Locate the cell with the specified text and output its (x, y) center coordinate. 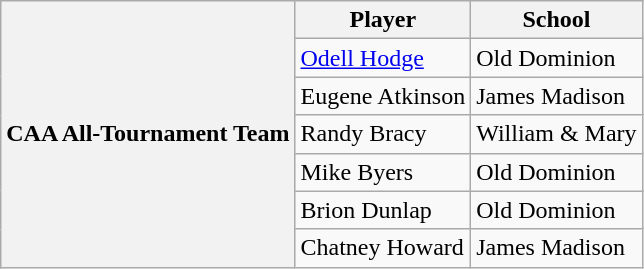
Brion Dunlap (383, 210)
CAA All-Tournament Team (148, 134)
Chatney Howard (383, 248)
Odell Hodge (383, 58)
School (556, 20)
Randy Bracy (383, 134)
Eugene Atkinson (383, 96)
Player (383, 20)
Mike Byers (383, 172)
William & Mary (556, 134)
